Capture the cell that displays the provided text and extract its (X, Y) central coordinate. 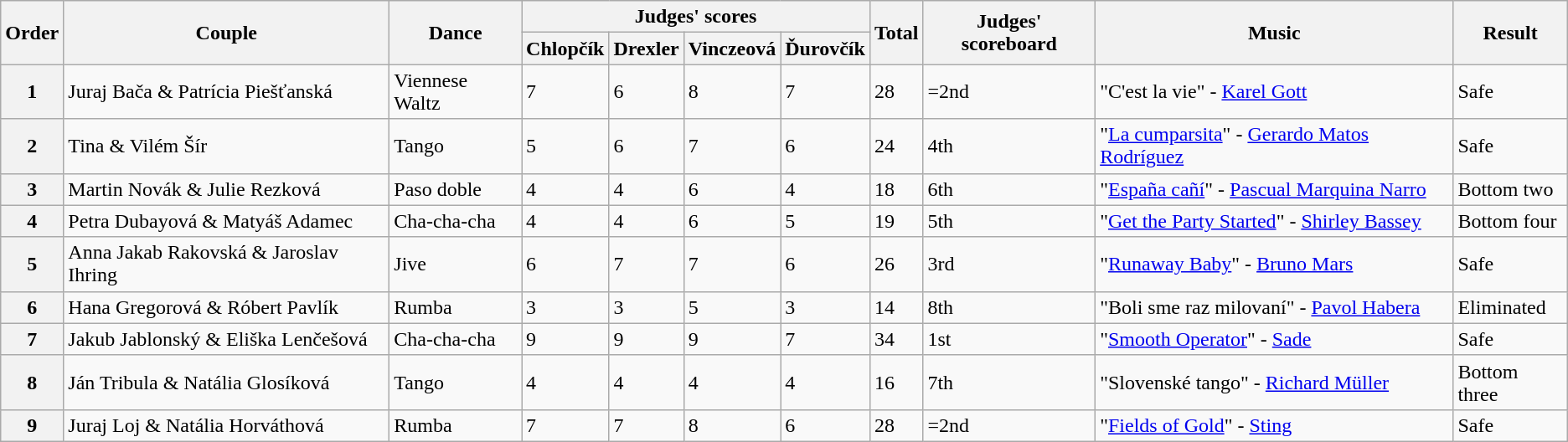
"Smooth Operator" - Sade (1275, 339)
Result (1510, 33)
19 (896, 221)
Jakub Jablonský & Eliška Lenčešová (226, 339)
8th (1009, 307)
Hana Gregorová & Róbert Pavlík (226, 307)
34 (896, 339)
Couple (226, 33)
Vinczeová (732, 49)
Juraj Bača & Patrícia Piešťanská (226, 92)
Bottom four (1510, 221)
Ďurovčík (826, 49)
Chlopčík (565, 49)
3rd (1009, 265)
Judges' scoreboard (1009, 33)
Dance (456, 33)
1 (32, 92)
"Slovenské tango" - Richard Müller (1275, 382)
Eliminated (1510, 307)
"Boli sme raz milovaní" - Pavol Habera (1275, 307)
6th (1009, 189)
Tina & Vilém Šír (226, 146)
2 (32, 146)
Order (32, 33)
Martin Novák & Julie Rezková (226, 189)
5th (1009, 221)
Bottom three (1510, 382)
"La cumparsita" - Gerardo Matos Rodríguez (1275, 146)
26 (896, 265)
Paso doble (456, 189)
Viennese Waltz (456, 92)
"España cañí" - Pascual Marquina Narro (1275, 189)
Jive (456, 265)
Ján Tribula & Natália Glosíková (226, 382)
4th (1009, 146)
18 (896, 189)
Bottom two (1510, 189)
Petra Dubayová & Matyáš Adamec (226, 221)
Total (896, 33)
1st (1009, 339)
Juraj Loj & Natália Horváthová (226, 425)
Anna Jakab Rakovská & Jaroslav Ihring (226, 265)
Judges' scores (696, 17)
"Get the Party Started" - Shirley Bassey (1275, 221)
14 (896, 307)
Drexler (647, 49)
16 (896, 382)
"C'est la vie" - Karel Gott (1275, 92)
7th (1009, 382)
"Runaway Baby" - Bruno Mars (1275, 265)
24 (896, 146)
Music (1275, 33)
"Fields of Gold" - Sting (1275, 425)
